For the text-containing cell, return its midpoint in [X, Y] coordinate format. 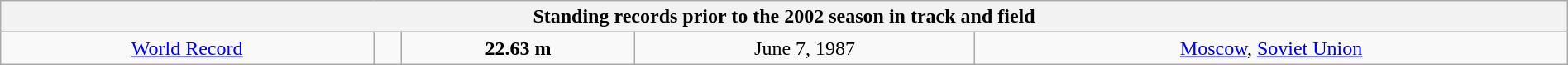
Standing records prior to the 2002 season in track and field [784, 17]
June 7, 1987 [805, 48]
World Record [187, 48]
22.63 m [519, 48]
Moscow, Soviet Union [1271, 48]
